Determine the (X, Y) coordinate at the center of the cell enclosing the given text.  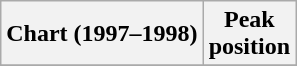
Peakposition (249, 34)
Chart (1997–1998) (102, 34)
